From the cell containing the given text, extract its center point as [x, y] coordinate. 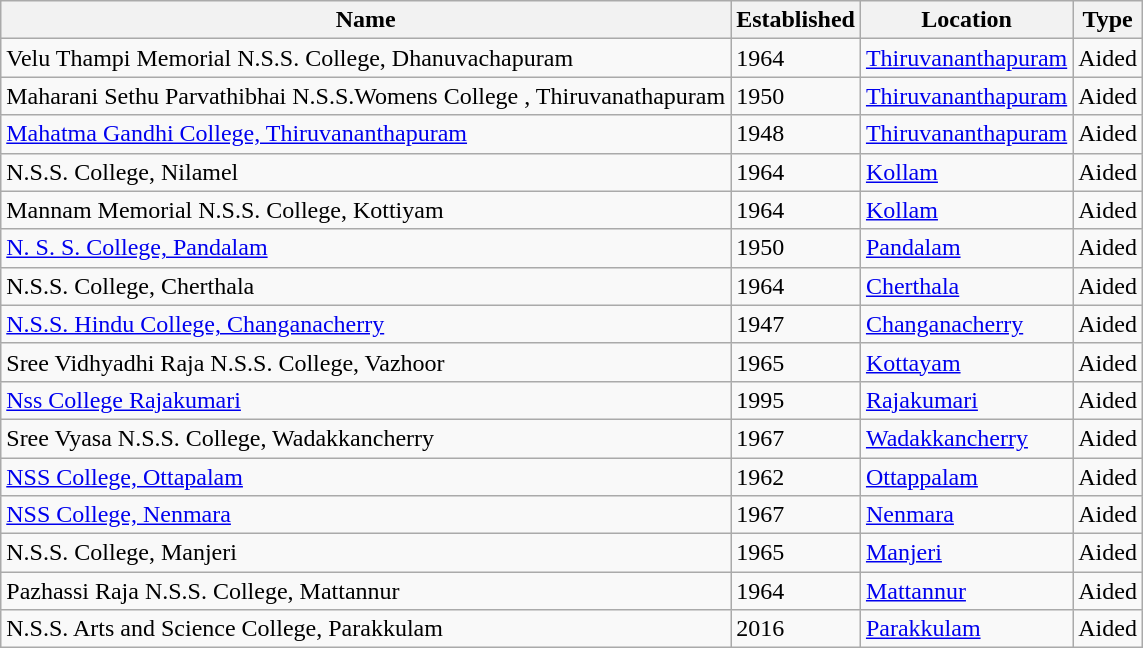
Established [796, 20]
Sree Vyasa N.S.S. College, Wadakkancherry [366, 438]
N.S.S. College, Manjeri [366, 553]
2016 [796, 629]
Manjeri [966, 553]
Name [366, 20]
Mahatma Gandhi College, Thiruvananthapuram [366, 134]
N.S.S. College, Nilamel [366, 172]
N. S. S. College, Pandalam [366, 248]
Ottappalam [966, 477]
Kottayam [966, 362]
Location [966, 20]
Wadakkancherry [966, 438]
NSS College, Ottapalam [366, 477]
Mattannur [966, 591]
Nss College Rajakumari [366, 400]
Pazhassi Raja N.S.S. College, Mattannur [366, 591]
1948 [796, 134]
1995 [796, 400]
Rajakumari [966, 400]
Nenmara [966, 515]
Cherthala [966, 286]
N.S.S. College, Cherthala [366, 286]
N.S.S. Arts and Science College, Parakkulam [366, 629]
N.S.S. Hindu College, Changanacherry [366, 324]
Sree Vidhyadhi Raja N.S.S. College, Vazhoor [366, 362]
Velu Thampi Memorial N.S.S. College, Dhanuvachapuram [366, 58]
1947 [796, 324]
Maharani Sethu Parvathibhai N.S.S.Womens College , Thiruvanathapuram [366, 96]
Type [1108, 20]
Changanacherry [966, 324]
NSS College, Nenmara [366, 515]
Parakkulam [966, 629]
Pandalam [966, 248]
Mannam Memorial N.S.S. College, Kottiyam [366, 210]
1962 [796, 477]
